Detect which cell encompasses the target text, then output its [X, Y] center coordinate. 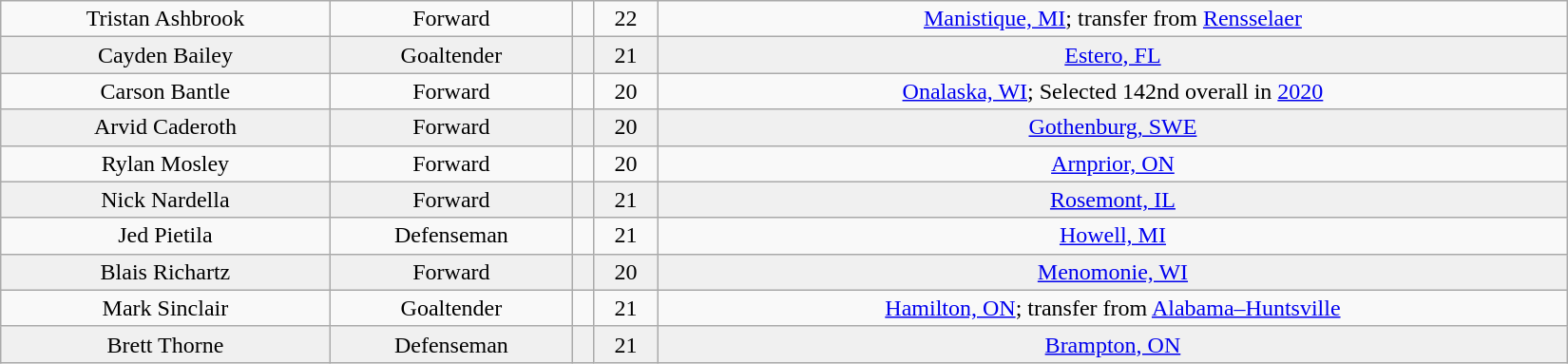
Cayden Bailey [165, 55]
Brampton, ON [1114, 344]
Arnprior, ON [1114, 163]
Onalaska, WI; Selected 142nd overall in 2020 [1114, 91]
Manistique, MI; transfer from Rensselaer [1114, 19]
Estero, FL [1114, 55]
Hamilton, ON; transfer from Alabama–Huntsville [1114, 308]
Menomonie, WI [1114, 272]
Rosemont, IL [1114, 200]
Howell, MI [1114, 236]
Tristan Ashbrook [165, 19]
Rylan Mosley [165, 163]
Mark Sinclair [165, 308]
Blais Richartz [165, 272]
Nick Nardella [165, 200]
Arvid Caderoth [165, 127]
Jed Pietila [165, 236]
Gothenburg, SWE [1114, 127]
22 [625, 19]
Carson Bantle [165, 91]
Brett Thorne [165, 344]
